Detect which cell encompasses the target text, then output its [x, y] center coordinate. 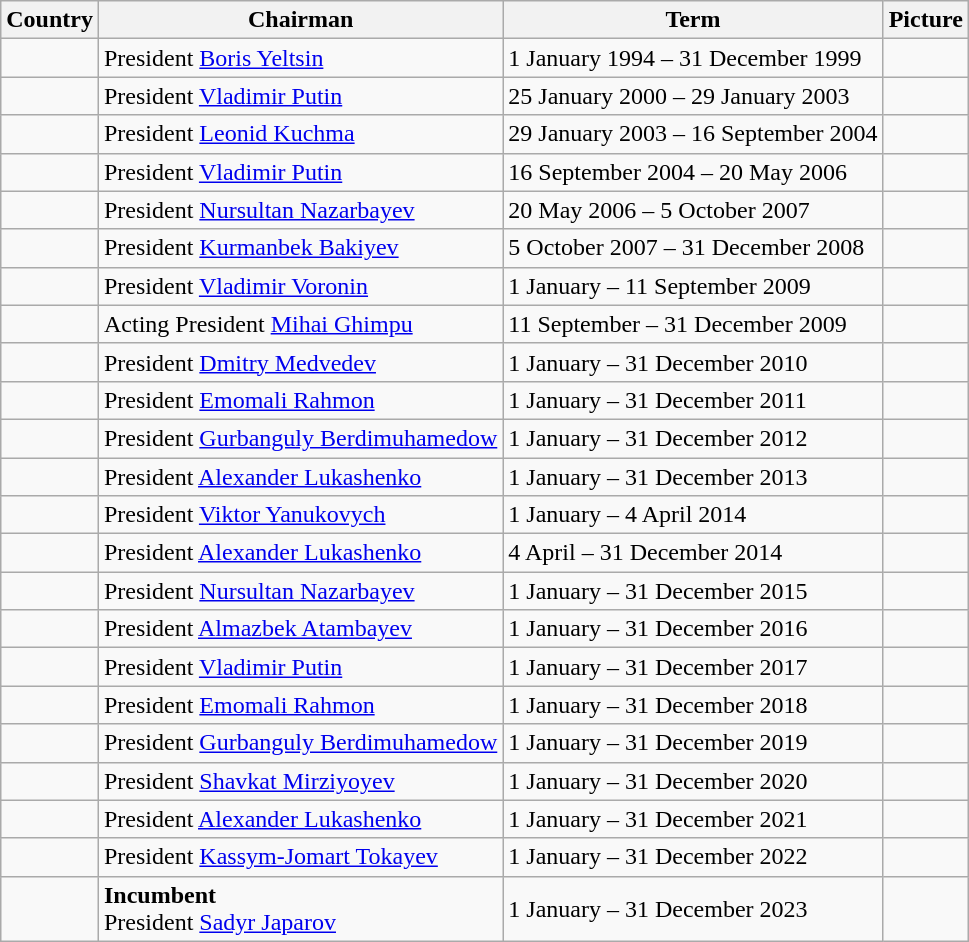
1 January – 31 December 2021 [693, 819]
1 January – 31 December 2013 [693, 477]
1 January – 31 December 2015 [693, 591]
President Boris Yeltsin [300, 58]
1 January 1994 – 31 December 1999 [693, 58]
President Kurmanbek Bakiyev [300, 248]
Chairman [300, 20]
11 September – 31 December 2009 [693, 324]
Term [693, 20]
1 January – 31 December 2012 [693, 438]
4 April – 31 December 2014 [693, 553]
President Dmitry Medvedev [300, 362]
President Shavkat Mirziyoyev [300, 781]
1 January – 31 December 2011 [693, 400]
President Viktor Yanukovych [300, 515]
1 January – 4 April 2014 [693, 515]
President Leonid Kuchma [300, 134]
1 January – 31 December 2019 [693, 743]
1 January – 11 September 2009 [693, 286]
President Kassym-Jomart Tokayev [300, 857]
President Almazbek Atambayev [300, 629]
Acting President Mihai Ghimpu [300, 324]
20 May 2006 – 5 October 2007 [693, 210]
1 January – 31 December 2016 [693, 629]
1 January – 31 December 2017 [693, 667]
29 January 2003 – 16 September 2004 [693, 134]
Picture [926, 20]
1 January – 31 December 2018 [693, 705]
1 January – 31 December 2020 [693, 781]
1 January – 31 December 2023 [693, 908]
25 January 2000 – 29 January 2003 [693, 96]
1 January – 31 December 2010 [693, 362]
5 October 2007 – 31 December 2008 [693, 248]
1 January – 31 December 2022 [693, 857]
IncumbentPresident Sadyr Japarov [300, 908]
President Vladimir Voronin [300, 286]
Country [50, 20]
16 September 2004 – 20 May 2006 [693, 172]
